Find where the given text appears and provide that cell's center as [X, Y] coordinate. 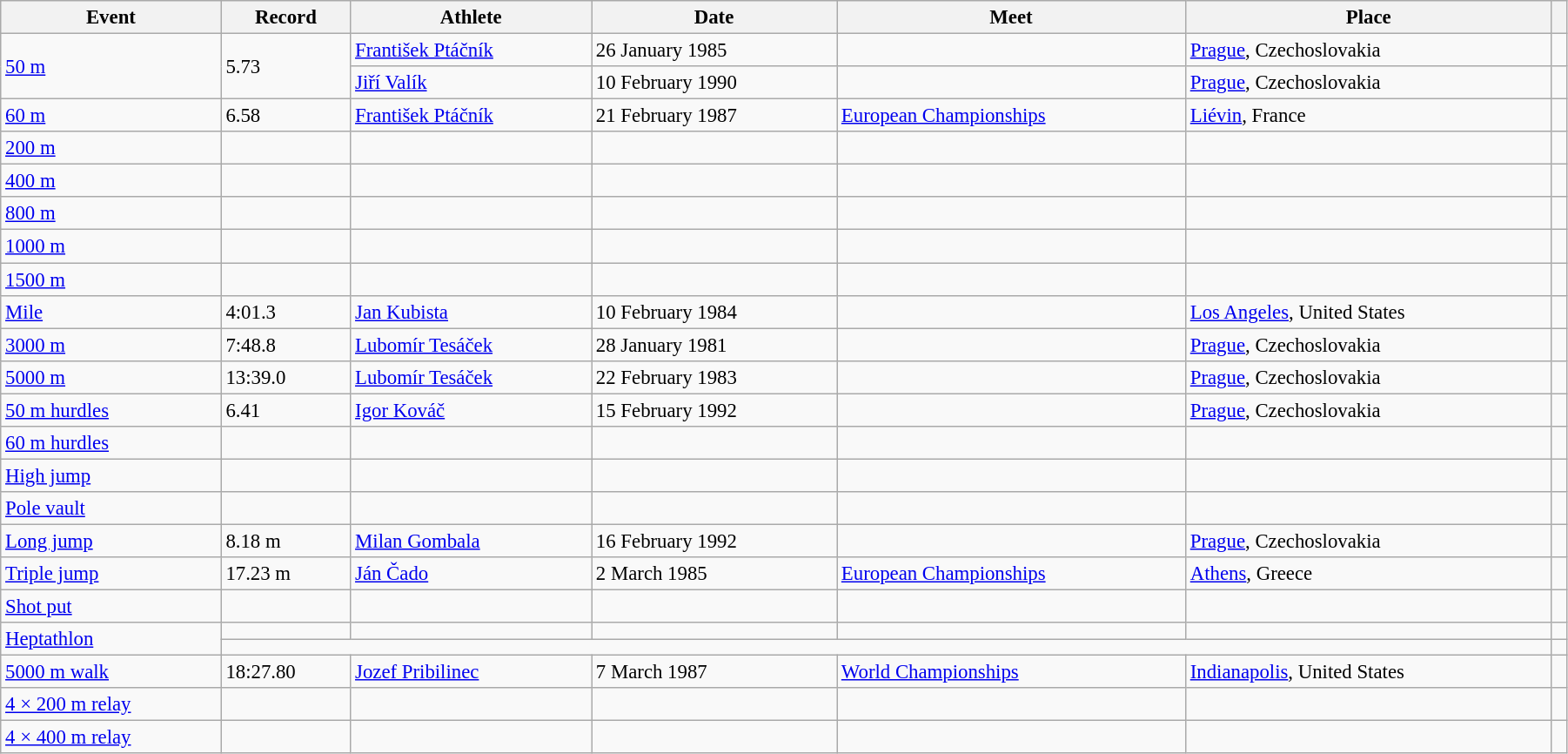
Indianapolis, United States [1368, 672]
Athens, Greece [1368, 574]
Event [111, 17]
5000 m [111, 377]
Los Angeles, United States [1368, 312]
5000 m walk [111, 672]
Jan Kubista [472, 312]
60 m hurdles [111, 443]
13:39.0 [285, 377]
Athlete [472, 17]
18:27.80 [285, 672]
High jump [111, 475]
21 February 1987 [714, 116]
Place [1368, 17]
Date [714, 17]
Jozef Pribilinec [472, 672]
16 February 1992 [714, 541]
Milan Gombala [472, 541]
800 m [111, 213]
60 m [111, 116]
4:01.3 [285, 312]
Long jump [111, 541]
7 March 1987 [714, 672]
Triple jump [111, 574]
10 February 1990 [714, 83]
15 February 1992 [714, 410]
4 × 400 m relay [111, 737]
6.41 [285, 410]
2 March 1985 [714, 574]
World Championships [1011, 672]
28 January 1981 [714, 345]
50 m hurdles [111, 410]
8.18 m [285, 541]
3000 m [111, 345]
Shot put [111, 607]
26 January 1985 [714, 50]
1000 m [111, 246]
5.73 [285, 66]
200 m [111, 148]
Heptathlon [111, 639]
10 February 1984 [714, 312]
7:48.8 [285, 345]
4 × 200 m relay [111, 704]
50 m [111, 66]
Jiří Valík [472, 83]
Mile [111, 312]
Meet [1011, 17]
400 m [111, 181]
Liévin, France [1368, 116]
Igor Kováč [472, 410]
17.23 m [285, 574]
Ján Čado [472, 574]
22 February 1983 [714, 377]
1500 m [111, 279]
Record [285, 17]
Pole vault [111, 508]
6.58 [285, 116]
